Extract the [X, Y] coordinate from the center of the cell holding the provided text.  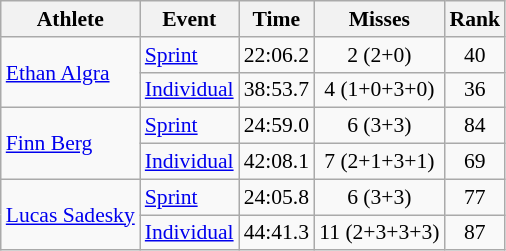
Athlete [70, 19]
77 [476, 197]
22:06.2 [276, 55]
87 [476, 233]
24:05.8 [276, 197]
2 (2+0) [379, 55]
69 [476, 162]
38:53.7 [276, 90]
36 [476, 90]
11 (2+3+3+3) [379, 233]
40 [476, 55]
Misses [379, 19]
4 (1+0+3+0) [379, 90]
24:59.0 [276, 126]
Rank [476, 19]
42:08.1 [276, 162]
Time [276, 19]
Finn Berg [70, 144]
Ethan Algra [70, 72]
44:41.3 [276, 233]
7 (2+1+3+1) [379, 162]
Lucas Sadesky [70, 214]
84 [476, 126]
Event [190, 19]
